Capture the cell that displays the provided text and extract its (X, Y) central coordinate. 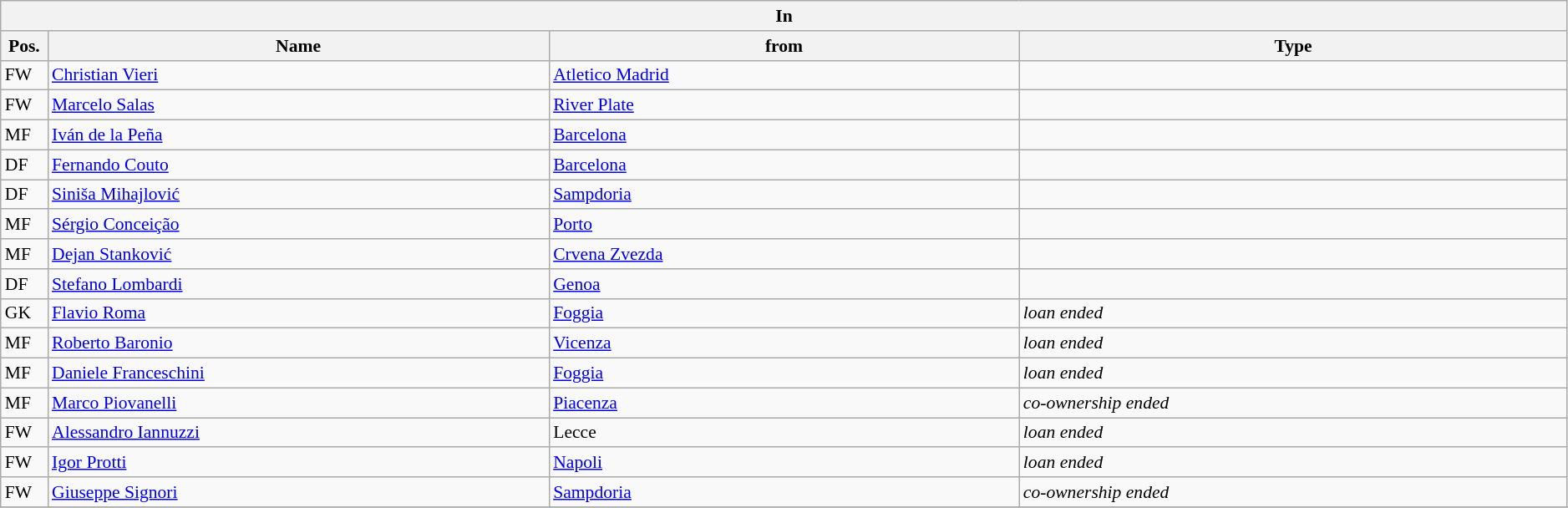
Marco Piovanelli (298, 403)
Siniša Mihajlović (298, 195)
Alessandro Iannuzzi (298, 433)
from (784, 46)
Sérgio Conceição (298, 225)
Porto (784, 225)
Genoa (784, 284)
Napoli (784, 463)
Giuseppe Signori (298, 492)
Name (298, 46)
River Plate (784, 105)
Pos. (24, 46)
Lecce (784, 433)
Roberto Baronio (298, 343)
Dejan Stanković (298, 254)
Fernando Couto (298, 165)
Crvena Zvezda (784, 254)
Iván de la Peña (298, 135)
Atletico Madrid (784, 75)
Marcelo Salas (298, 105)
Daniele Franceschini (298, 373)
Christian Vieri (298, 75)
Piacenza (784, 403)
Vicenza (784, 343)
Flavio Roma (298, 313)
Igor Protti (298, 463)
In (784, 16)
Type (1293, 46)
Stefano Lombardi (298, 284)
GK (24, 313)
